Locate the cell with the specified text and output its [x, y] center coordinate. 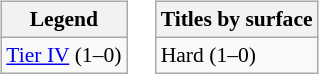
Legend [64, 20]
Hard (1–0) [237, 55]
Tier IV (1–0) [64, 55]
Titles by surface [237, 20]
